Capture the cell that displays the provided text and extract its (X, Y) central coordinate. 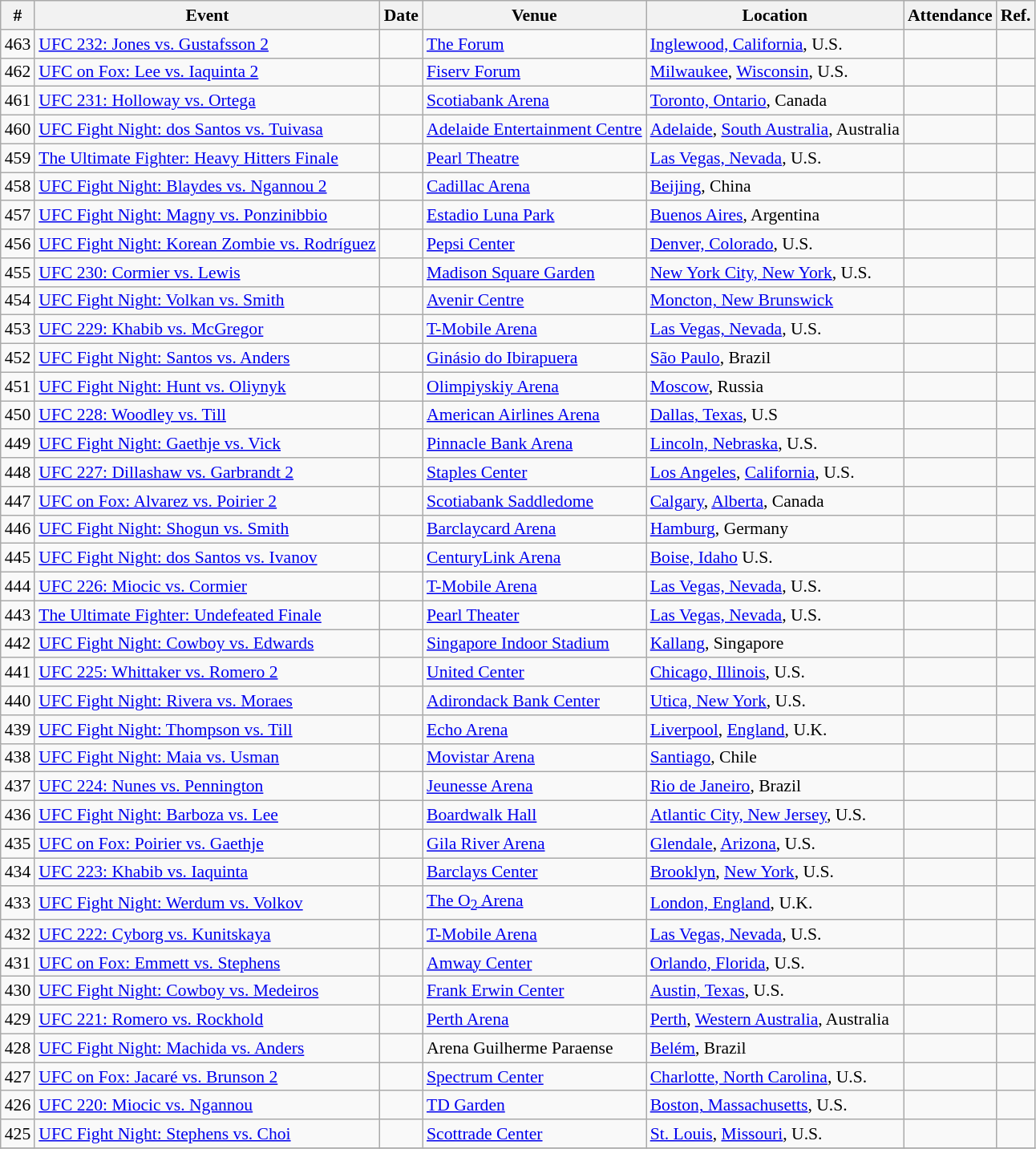
440 (18, 701)
451 (18, 386)
435 (18, 844)
434 (18, 872)
São Paulo, Brazil (775, 358)
Amway Center (534, 963)
Ref. (1016, 15)
455 (18, 273)
UFC on Fox: Lee vs. Iaquinta 2 (207, 72)
UFC Fight Night: Cowboy vs. Edwards (207, 644)
Atlantic City, New Jersey, U.S. (775, 815)
Event (207, 15)
Boardwalk Hall (534, 815)
UFC 222: Cyborg vs. Kunitskaya (207, 934)
Dallas, Texas, U.S (775, 415)
Utica, New York, U.S. (775, 701)
UFC 221: Romero vs. Rockhold (207, 1020)
461 (18, 101)
Chicago, Illinois, U.S. (775, 673)
Avenir Centre (534, 301)
UFC 224: Nunes vs. Pennington (207, 787)
CenturyLink Arena (534, 558)
457 (18, 216)
Santiago, Chile (775, 758)
UFC Fight Night: Cowboy vs. Medeiros (207, 991)
450 (18, 415)
Pinnacle Bank Arena (534, 444)
The Forum (534, 44)
436 (18, 815)
UFC Fight Night: dos Santos vs. Tuivasa (207, 130)
UFC on Fox: Poirier vs. Gaethje (207, 844)
Buenos Aires, Argentina (775, 216)
London, England, U.K. (775, 903)
UFC Fight Night: Blaydes vs. Ngannou 2 (207, 187)
Perth, Western Australia, Australia (775, 1020)
454 (18, 301)
442 (18, 644)
Movistar Arena (534, 758)
462 (18, 72)
Inglewood, California, U.S. (775, 44)
UFC 220: Miocic vs. Ngannou (207, 1106)
432 (18, 934)
Brooklyn, New York, U.S. (775, 872)
UFC Fight Night: Maia vs. Usman (207, 758)
UFC 232: Jones vs. Gustafsson 2 (207, 44)
Calgary, Alberta, Canada (775, 501)
Staples Center (534, 472)
TD Garden (534, 1106)
UFC Fight Night: Shogun vs. Smith (207, 529)
Pepsi Center (534, 244)
UFC 227: Dillashaw vs. Garbrandt 2 (207, 472)
444 (18, 587)
Moncton, New Brunswick (775, 301)
Liverpool, England, U.K. (775, 730)
The Ultimate Fighter: Heavy Hitters Finale (207, 158)
Adirondack Bank Center (534, 701)
The Ultimate Fighter: Undefeated Finale (207, 615)
Scotiabank Arena (534, 101)
Date (401, 15)
430 (18, 991)
Austin, Texas, U.S. (775, 991)
426 (18, 1106)
UFC Fight Night: Machida vs. Anders (207, 1048)
458 (18, 187)
Ginásio do Ibirapuera (534, 358)
UFC Fight Night: Volkan vs. Smith (207, 301)
UFC 226: Miocic vs. Cormier (207, 587)
446 (18, 529)
460 (18, 130)
Location (775, 15)
Toronto, Ontario, Canada (775, 101)
428 (18, 1048)
New York City, New York, U.S. (775, 273)
Milwaukee, Wisconsin, U.S. (775, 72)
UFC 231: Holloway vs. Ortega (207, 101)
United Center (534, 673)
Echo Arena (534, 730)
Frank Erwin Center (534, 991)
449 (18, 444)
439 (18, 730)
Olimpiyskiy Arena (534, 386)
UFC on Fox: Alvarez vs. Poirier 2 (207, 501)
Cadillac Arena (534, 187)
UFC 229: Khabib vs. McGregor (207, 330)
459 (18, 158)
453 (18, 330)
American Airlines Arena (534, 415)
Fiserv Forum (534, 72)
Venue (534, 15)
Attendance (950, 15)
Jeunesse Arena (534, 787)
UFC 230: Cormier vs. Lewis (207, 273)
Los Angeles, California, U.S. (775, 472)
Denver, Colorado, U.S. (775, 244)
UFC Fight Night: Thompson vs. Till (207, 730)
437 (18, 787)
Hamburg, Germany (775, 529)
UFC 225: Whittaker vs. Romero 2 (207, 673)
Gila River Arena (534, 844)
Adelaide, South Australia, Australia (775, 130)
Barclays Center (534, 872)
UFC Fight Night: Barboza vs. Lee (207, 815)
UFC Fight Night: Hunt vs. Oliynyk (207, 386)
UFC Fight Night: Werdum vs. Volkov (207, 903)
The O2 Arena (534, 903)
Glendale, Arizona, U.S. (775, 844)
Scottrade Center (534, 1134)
UFC Fight Night: Rivera vs. Moraes (207, 701)
445 (18, 558)
463 (18, 44)
443 (18, 615)
Boise, Idaho U.S. (775, 558)
433 (18, 903)
Boston, Massachusetts, U.S. (775, 1106)
UFC Fight Night: Santos vs. Anders (207, 358)
456 (18, 244)
UFC on Fox: Jacaré vs. Brunson 2 (207, 1077)
425 (18, 1134)
Adelaide Entertainment Centre (534, 130)
448 (18, 472)
Pearl Theatre (534, 158)
429 (18, 1020)
Perth Arena (534, 1020)
Belém, Brazil (775, 1048)
Charlotte, North Carolina, U.S. (775, 1077)
UFC Fight Night: Magny vs. Ponzinibbio (207, 216)
Barclaycard Arena (534, 529)
Lincoln, Nebraska, U.S. (775, 444)
UFC 223: Khabib vs. Iaquinta (207, 872)
Estadio Luna Park (534, 216)
Pearl Theater (534, 615)
Arena Guilherme Paraense (534, 1048)
431 (18, 963)
Spectrum Center (534, 1077)
St. Louis, Missouri, U.S. (775, 1134)
UFC 228: Woodley vs. Till (207, 415)
Orlando, Florida, U.S. (775, 963)
427 (18, 1077)
452 (18, 358)
Scotiabank Saddledome (534, 501)
Beijing, China (775, 187)
# (18, 15)
Moscow, Russia (775, 386)
438 (18, 758)
Rio de Janeiro, Brazil (775, 787)
447 (18, 501)
Singapore Indoor Stadium (534, 644)
Madison Square Garden (534, 273)
441 (18, 673)
UFC on Fox: Emmett vs. Stephens (207, 963)
UFC Fight Night: dos Santos vs. Ivanov (207, 558)
UFC Fight Night: Stephens vs. Choi (207, 1134)
UFC Fight Night: Gaethje vs. Vick (207, 444)
Kallang, Singapore (775, 644)
UFC Fight Night: Korean Zombie vs. Rodríguez (207, 244)
